Locate the cell with the specified text and output its (X, Y) center coordinate. 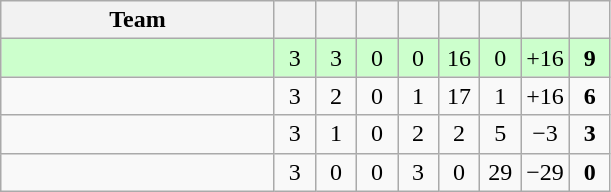
16 (460, 58)
17 (460, 96)
9 (590, 58)
Team (138, 20)
6 (590, 96)
−29 (546, 172)
29 (500, 172)
−3 (546, 134)
5 (500, 134)
